Extract the (x, y) coordinate from the center of the cell holding the provided text.  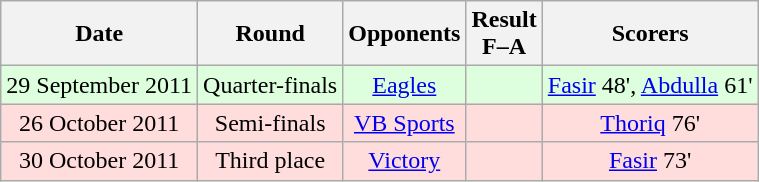
30 October 2011 (100, 161)
29 September 2011 (100, 85)
26 October 2011 (100, 123)
Round (270, 34)
Semi-finals (270, 123)
ResultF–A (504, 34)
Thoriq 76' (650, 123)
Scorers (650, 34)
Quarter-finals (270, 85)
Date (100, 34)
Fasir 73' (650, 161)
Third place (270, 161)
Victory (404, 161)
Opponents (404, 34)
Fasir 48', Abdulla 61' (650, 85)
Eagles (404, 85)
VB Sports (404, 123)
